Provide the (x, y) coordinate of the cell's center where the given text is located.  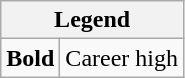
Legend (92, 20)
Bold (30, 58)
Career high (122, 58)
